Detect which cell encompasses the target text, then output its (x, y) center coordinate. 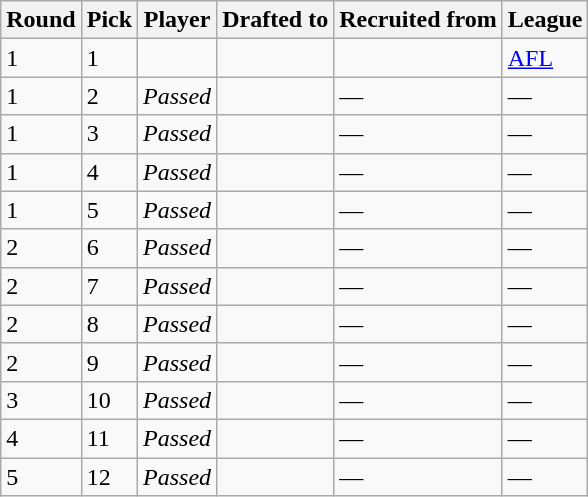
12 (109, 477)
8 (109, 324)
7 (109, 286)
AFL (545, 58)
Pick (109, 20)
Drafted to (276, 20)
10 (109, 400)
Player (178, 20)
League (545, 20)
11 (109, 438)
9 (109, 362)
Recruited from (418, 20)
6 (109, 248)
Round (41, 20)
